Locate the cell with the specified text and output its (X, Y) center coordinate. 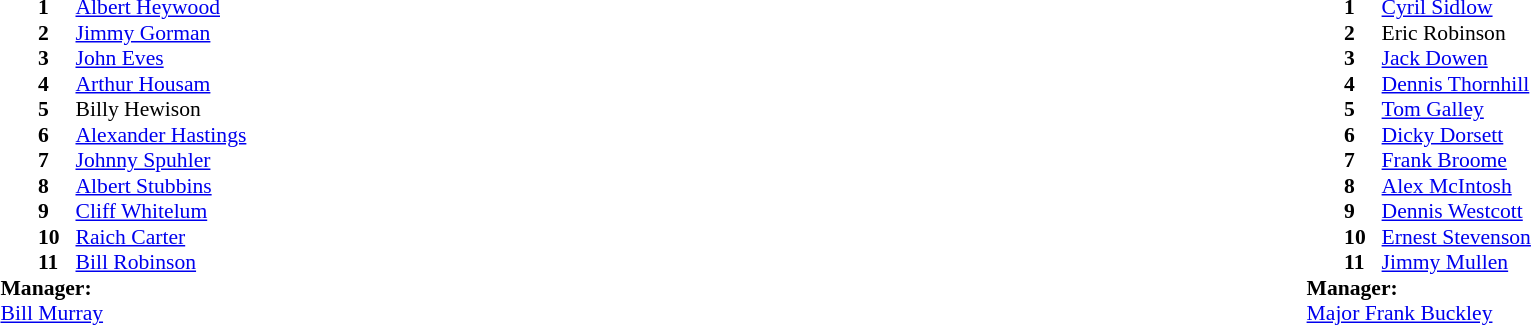
Johnny Spuhler (162, 161)
Ernest Stevenson (1456, 237)
Alex McIntosh (1456, 186)
Cliff Whitelum (162, 211)
Dennis Thornhill (1456, 84)
Dennis Westcott (1456, 211)
Arthur Housam (162, 84)
Frank Broome (1456, 161)
Raich Carter (162, 237)
Jimmy Mullen (1456, 263)
Billy Hewison (162, 109)
Albert Stubbins (162, 186)
Dicky Dorsett (1456, 135)
Eric Robinson (1456, 33)
Tom Galley (1456, 109)
Jimmy Gorman (162, 33)
Alexander Hastings (162, 135)
Bill Robinson (162, 263)
Jack Dowen (1456, 59)
John Eves (162, 59)
